Return (x, y) of the center of cell containing provided text 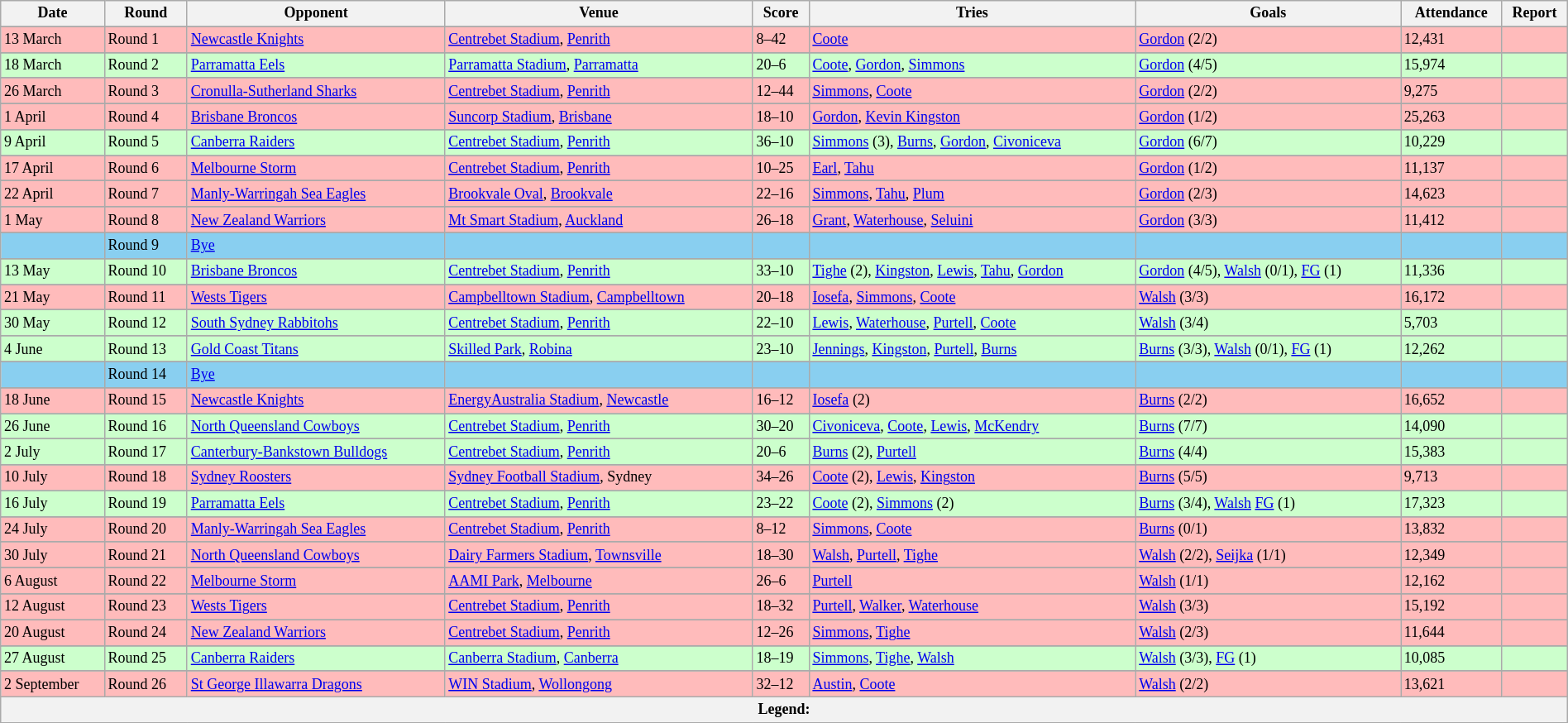
Round 16 (146, 427)
Coote (2), Lewis, Kingston (973, 478)
18–10 (781, 116)
25,263 (1451, 116)
33–10 (781, 271)
Round 21 (146, 554)
Round (146, 13)
8–12 (781, 529)
17,323 (1451, 503)
Round 14 (146, 374)
Legend: (784, 710)
16–12 (781, 400)
Simmons, Tighe (973, 632)
9 April (53, 142)
Burns (4/4) (1269, 452)
Coote (973, 40)
13,832 (1451, 529)
Round 1 (146, 40)
16,652 (1451, 400)
Opponent (316, 13)
23–22 (781, 503)
4 June (53, 349)
Gold Coast Titans (316, 349)
Canberra Stadium, Canberra (599, 658)
Round 26 (146, 683)
Round 5 (146, 142)
14,623 (1451, 194)
Burns (0/1) (1269, 529)
Gordon, Kevin Kingston (973, 116)
Cronulla-Sutherland Sharks (316, 91)
Purtell, Walker, Waterhouse (973, 607)
15,192 (1451, 607)
Burns (3/4), Walsh FG (1) (1269, 503)
Parramatta Stadium, Parramatta (599, 65)
Round 23 (146, 607)
30 May (53, 323)
Gordon (6/7) (1269, 142)
Round 17 (146, 452)
Round 7 (146, 194)
Round 2 (146, 65)
26–18 (781, 220)
13,621 (1451, 683)
Round 12 (146, 323)
Round 22 (146, 581)
Round 10 (146, 271)
18 June (53, 400)
Round 6 (146, 169)
18–30 (781, 554)
Skilled Park, Robina (599, 349)
St George Illawarra Dragons (316, 683)
Round 4 (146, 116)
26–6 (781, 581)
South Sydney Rabbitohs (316, 323)
20 August (53, 632)
WIN Stadium, Wollongong (599, 683)
17 April (53, 169)
Burns (7/7) (1269, 427)
13 May (53, 271)
Civoniceva, Coote, Lewis, McKendry (973, 427)
Jennings, Kingston, Purtell, Burns (973, 349)
Date (53, 13)
9,713 (1451, 478)
15,974 (1451, 65)
Walsh (2/2) (1269, 683)
Walsh, Purtell, Tighe (973, 554)
26 March (53, 91)
32–12 (781, 683)
Iosefa (2) (973, 400)
Simmons (3), Burns, Gordon, Civoniceva (973, 142)
21 May (53, 298)
10,229 (1451, 142)
12,349 (1451, 554)
Round 18 (146, 478)
Burns (2/2) (1269, 400)
Burns (5/5) (1269, 478)
Report (1535, 13)
Mt Smart Stadium, Auckland (599, 220)
26 June (53, 427)
Attendance (1451, 13)
23–10 (781, 349)
22–16 (781, 194)
Austin, Coote (973, 683)
Campbelltown Stadium, Campbelltown (599, 298)
11,336 (1451, 271)
11,137 (1451, 169)
6 August (53, 581)
36–10 (781, 142)
10–25 (781, 169)
Venue (599, 13)
10,085 (1451, 658)
1 May (53, 220)
30 July (53, 554)
11,412 (1451, 220)
Tries (973, 13)
Round 8 (146, 220)
18 March (53, 65)
Canterbury-Bankstown Bulldogs (316, 452)
34–26 (781, 478)
Gordon (4/5), Walsh (0/1), FG (1) (1269, 271)
14,090 (1451, 427)
Earl, Tahu (973, 169)
Round 24 (146, 632)
Walsh (2/3) (1269, 632)
Purtell (973, 581)
5,703 (1451, 323)
Walsh (3/3), FG (1) (1269, 658)
Sydney Football Stadium, Sydney (599, 478)
Round 15 (146, 400)
Tighe (2), Kingston, Lewis, Tahu, Gordon (973, 271)
Round 25 (146, 658)
12,162 (1451, 581)
Score (781, 13)
Dairy Farmers Stadium, Townsville (599, 554)
Gordon (4/5) (1269, 65)
Goals (1269, 13)
Sydney Roosters (316, 478)
Walsh (2/2), Seijka (1/1) (1269, 554)
Walsh (1/1) (1269, 581)
22 April (53, 194)
Gordon (3/3) (1269, 220)
Coote (2), Simmons (2) (973, 503)
Simmons, Tahu, Plum (973, 194)
12–44 (781, 91)
18–19 (781, 658)
16 July (53, 503)
Round 20 (146, 529)
8–42 (781, 40)
Round 3 (146, 91)
Gordon (2/3) (1269, 194)
2 July (53, 452)
EnergyAustralia Stadium, Newcastle (599, 400)
20–18 (781, 298)
11,644 (1451, 632)
AAMI Park, Melbourne (599, 581)
1 April (53, 116)
Iosefa, Simmons, Coote (973, 298)
15,383 (1451, 452)
Walsh (3/4) (1269, 323)
Burns (2), Purtell (973, 452)
Brookvale Oval, Brookvale (599, 194)
Round 11 (146, 298)
2 September (53, 683)
10 July (53, 478)
16,172 (1451, 298)
12–26 (781, 632)
Round 9 (146, 245)
18–32 (781, 607)
12,262 (1451, 349)
Simmons, Tighe, Walsh (973, 658)
24 July (53, 529)
27 August (53, 658)
Grant, Waterhouse, Seluini (973, 220)
12 August (53, 607)
Coote, Gordon, Simmons (973, 65)
Round 13 (146, 349)
Suncorp Stadium, Brisbane (599, 116)
9,275 (1451, 91)
30–20 (781, 427)
12,431 (1451, 40)
22–10 (781, 323)
Round 19 (146, 503)
Burns (3/3), Walsh (0/1), FG (1) (1269, 349)
13 March (53, 40)
Lewis, Waterhouse, Purtell, Coote (973, 323)
